Scan for the cell matching the given text and deliver its [X, Y] coordinate at center. 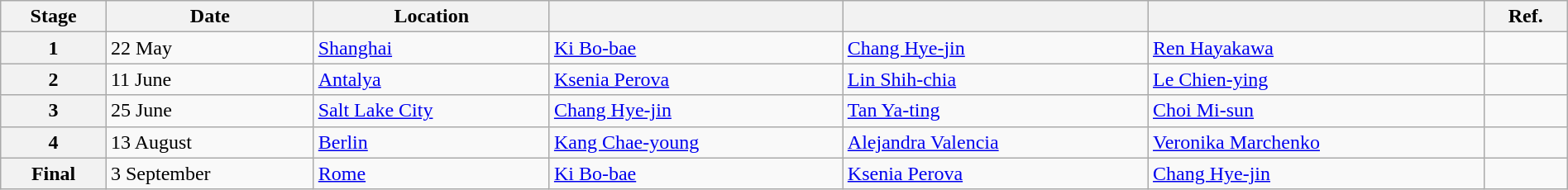
Location [432, 17]
11 June [210, 79]
Ren Hayakawa [1317, 48]
1 [54, 48]
Stage [54, 17]
Choi Mi-sun [1317, 111]
13 August [210, 142]
Shanghai [432, 48]
2 [54, 79]
Tan Ya-ting [996, 111]
Rome [432, 173]
3 September [210, 173]
Salt Lake City [432, 111]
Ref. [1525, 17]
4 [54, 142]
Kang Chae-young [696, 142]
25 June [210, 111]
Le Chien-ying [1317, 79]
Lin Shih-chia [996, 79]
Alejandra Valencia [996, 142]
3 [54, 111]
Date [210, 17]
22 May [210, 48]
Berlin [432, 142]
Final [54, 173]
Veronika Marchenko [1317, 142]
Antalya [432, 79]
